For the text-containing cell, return its midpoint in (X, Y) coordinate format. 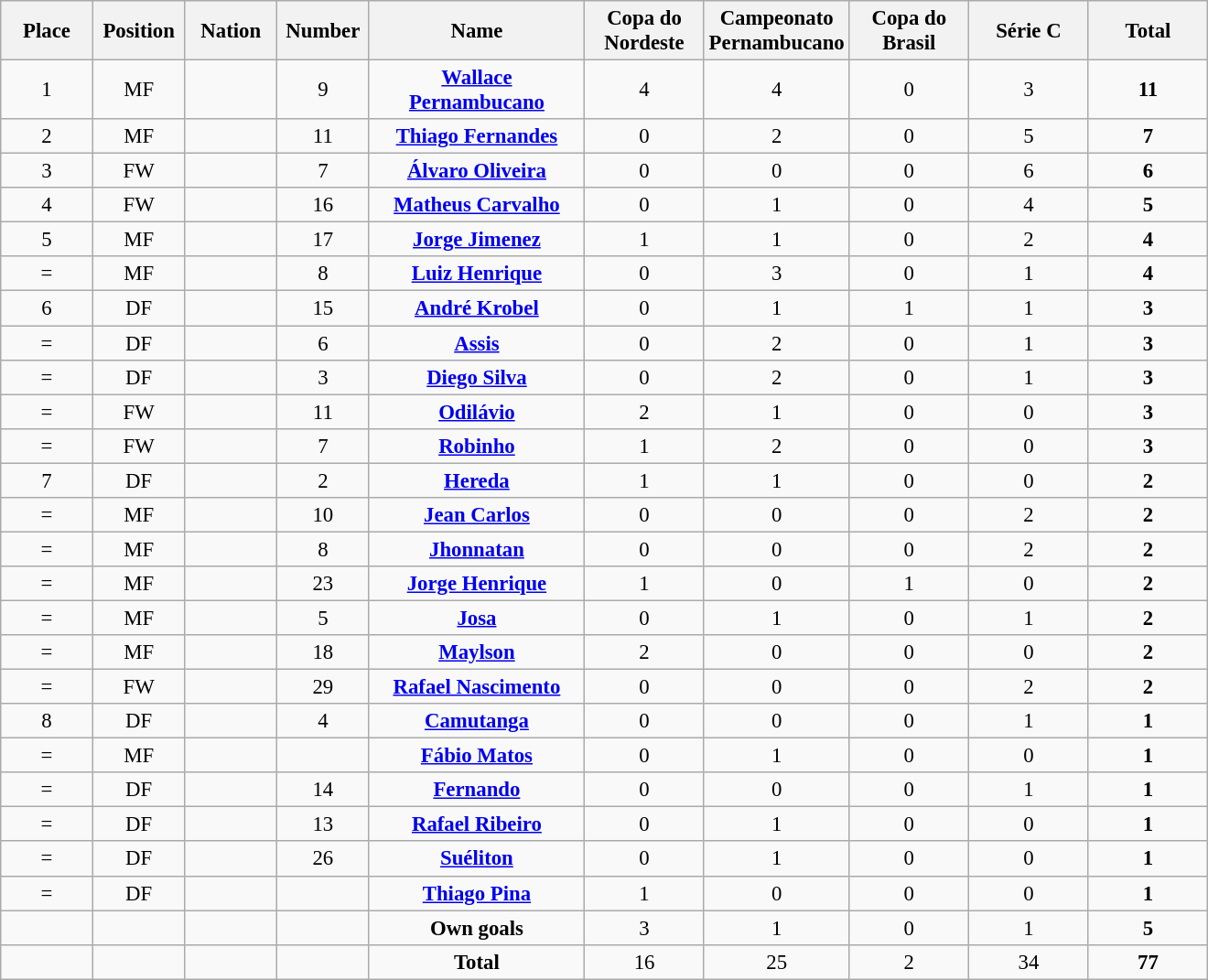
Álvaro Oliveira (477, 171)
Thiago Pina (477, 893)
25 (776, 962)
10 (324, 515)
Thiago Fernandes (477, 136)
Série C (1029, 31)
17 (324, 240)
14 (324, 790)
18 (324, 652)
Copa do Nordeste (644, 31)
Suéliton (477, 859)
Odilávio (477, 412)
Nation (231, 31)
Name (477, 31)
Robinho (477, 446)
Jhonnatan (477, 549)
Rafael Nascimento (477, 687)
Jorge Jimenez (477, 240)
Camutanga (477, 721)
15 (324, 308)
23 (324, 584)
Assis (477, 343)
Own goals (477, 928)
Rafael Ribeiro (477, 824)
Jean Carlos (477, 515)
Maylson (477, 652)
Position (139, 31)
13 (324, 824)
Campeonato Pernambucano (776, 31)
Josa (477, 618)
26 (324, 859)
Fábio Matos (477, 756)
Place (48, 31)
Hereda (477, 480)
Jorge Henrique (477, 584)
77 (1148, 962)
Luiz Henrique (477, 274)
Copa do Brasil (910, 31)
9 (324, 90)
34 (1029, 962)
29 (324, 687)
Wallace Pernambucano (477, 90)
Number (324, 31)
Matheus Carvalho (477, 205)
Fernando (477, 790)
Diego Silva (477, 377)
André Krobel (477, 308)
